Pinpoint the cell where the given text exists, returning its (x, y) midpoint coordinate. 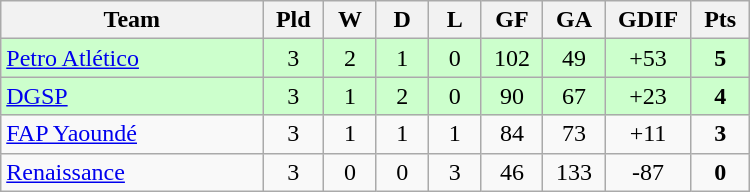
84 (512, 134)
L (454, 20)
GF (512, 20)
90 (512, 96)
46 (512, 172)
67 (574, 96)
102 (512, 58)
+11 (648, 134)
-87 (648, 172)
+53 (648, 58)
D (402, 20)
DGSP (132, 96)
Petro Atlético (132, 58)
Renaissance (132, 172)
Pld (294, 20)
GA (574, 20)
W (350, 20)
Pts (720, 20)
49 (574, 58)
73 (574, 134)
GDIF (648, 20)
Team (132, 20)
133 (574, 172)
+23 (648, 96)
4 (720, 96)
FAP Yaoundé (132, 134)
5 (720, 58)
